Determine the [X, Y] coordinate at the center of the cell enclosing the given text.  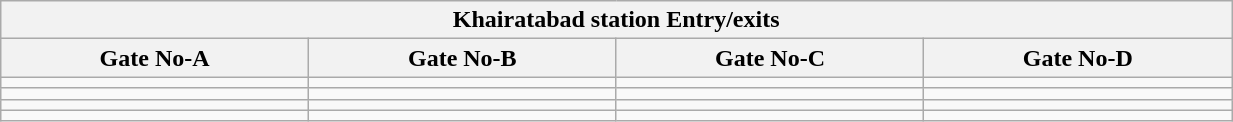
Gate No-A [155, 58]
Gate No-B [462, 58]
Gate No-C [770, 58]
Gate No-D [1078, 58]
Khairatabad station Entry/exits [616, 20]
